Provide the [X, Y] coordinate of the cell's center where the given text is located.  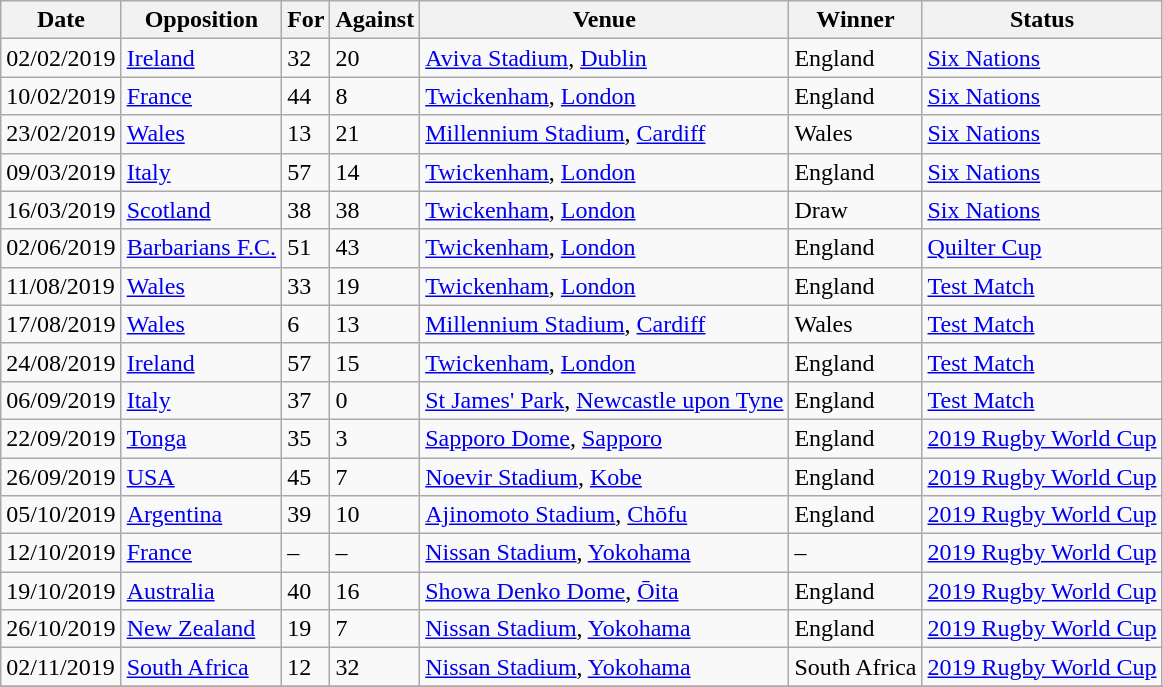
New Zealand [201, 629]
02/02/2019 [61, 58]
Australia [201, 591]
26/09/2019 [61, 477]
Barbarians F.C. [201, 248]
19/10/2019 [61, 591]
Status [1042, 20]
Date [61, 20]
02/06/2019 [61, 248]
Winner [856, 20]
05/10/2019 [61, 515]
USA [201, 477]
16/03/2019 [61, 210]
Venue [604, 20]
21 [375, 134]
St James' Park, Newcastle upon Tyne [604, 400]
10 [375, 515]
35 [306, 438]
09/03/2019 [61, 172]
15 [375, 362]
26/10/2019 [61, 629]
For [306, 20]
3 [375, 438]
Opposition [201, 20]
Argentina [201, 515]
Against [375, 20]
Showa Denko Dome, Ōita [604, 591]
17/08/2019 [61, 324]
45 [306, 477]
40 [306, 591]
Noevir Stadium, Kobe [604, 477]
02/11/2019 [61, 667]
33 [306, 286]
11/08/2019 [61, 286]
10/02/2019 [61, 96]
20 [375, 58]
12/10/2019 [61, 553]
Quilter Cup [1042, 248]
Draw [856, 210]
24/08/2019 [61, 362]
22/09/2019 [61, 438]
Sapporo Dome, Sapporo [604, 438]
16 [375, 591]
37 [306, 400]
51 [306, 248]
Tonga [201, 438]
39 [306, 515]
23/02/2019 [61, 134]
06/09/2019 [61, 400]
Aviva Stadium, Dublin [604, 58]
43 [375, 248]
8 [375, 96]
12 [306, 667]
Ajinomoto Stadium, Chōfu [604, 515]
14 [375, 172]
0 [375, 400]
44 [306, 96]
6 [306, 324]
Scotland [201, 210]
